Provide the [x, y] coordinate of the cell's center where the given text is located.  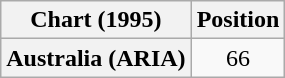
Chart (1995) [96, 20]
Australia (ARIA) [96, 58]
66 [238, 58]
Position [238, 20]
